Search for the cell housing the specified text and yield its [x, y] center coordinate. 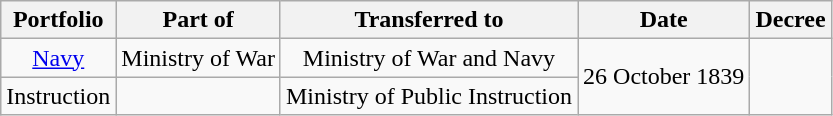
Ministry of War and Navy [428, 58]
26 October 1839 [664, 77]
Part of [198, 20]
Ministry of Public Instruction [428, 96]
Navy [58, 58]
Date [664, 20]
Decree [790, 20]
Ministry of War [198, 58]
Instruction [58, 96]
Transferred to [428, 20]
Portfolio [58, 20]
